Provide the [x, y] coordinate of the cell's center where the given text is located.  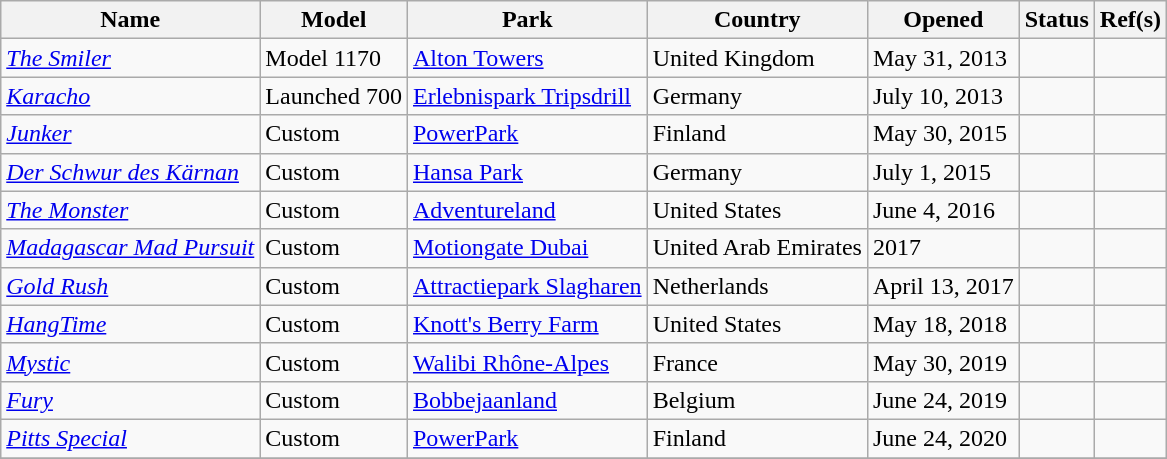
May 18, 2018 [943, 324]
Status [1056, 20]
Park [527, 20]
May 30, 2019 [943, 362]
May 30, 2015 [943, 134]
Junker [130, 134]
Opened [943, 20]
Name [130, 20]
Erlebnispark Tripsdrill [527, 96]
Knott's Berry Farm [527, 324]
Madagascar Mad Pursuit [130, 248]
United Arab Emirates [757, 248]
Model [334, 20]
2017 [943, 248]
Mystic [130, 362]
Country [757, 20]
Alton Towers [527, 58]
The Monster [130, 210]
Karacho [130, 96]
Gold Rush [130, 286]
United Kingdom [757, 58]
HangTime [130, 324]
Netherlands [757, 286]
Belgium [757, 400]
Fury [130, 400]
June 24, 2020 [943, 438]
April 13, 2017 [943, 286]
May 31, 2013 [943, 58]
June 4, 2016 [943, 210]
Launched 700 [334, 96]
Attractiepark Slagharen [527, 286]
Walibi Rhône-Alpes [527, 362]
Hansa Park [527, 172]
Adventureland [527, 210]
July 1, 2015 [943, 172]
Motiongate Dubai [527, 248]
Model 1170 [334, 58]
Pitts Special [130, 438]
Ref(s) [1130, 20]
Bobbejaanland [527, 400]
June 24, 2019 [943, 400]
The Smiler [130, 58]
July 10, 2013 [943, 96]
Der Schwur des Kärnan [130, 172]
France [757, 362]
